Determine the [x, y] coordinate at the center of the cell enclosing the given text.  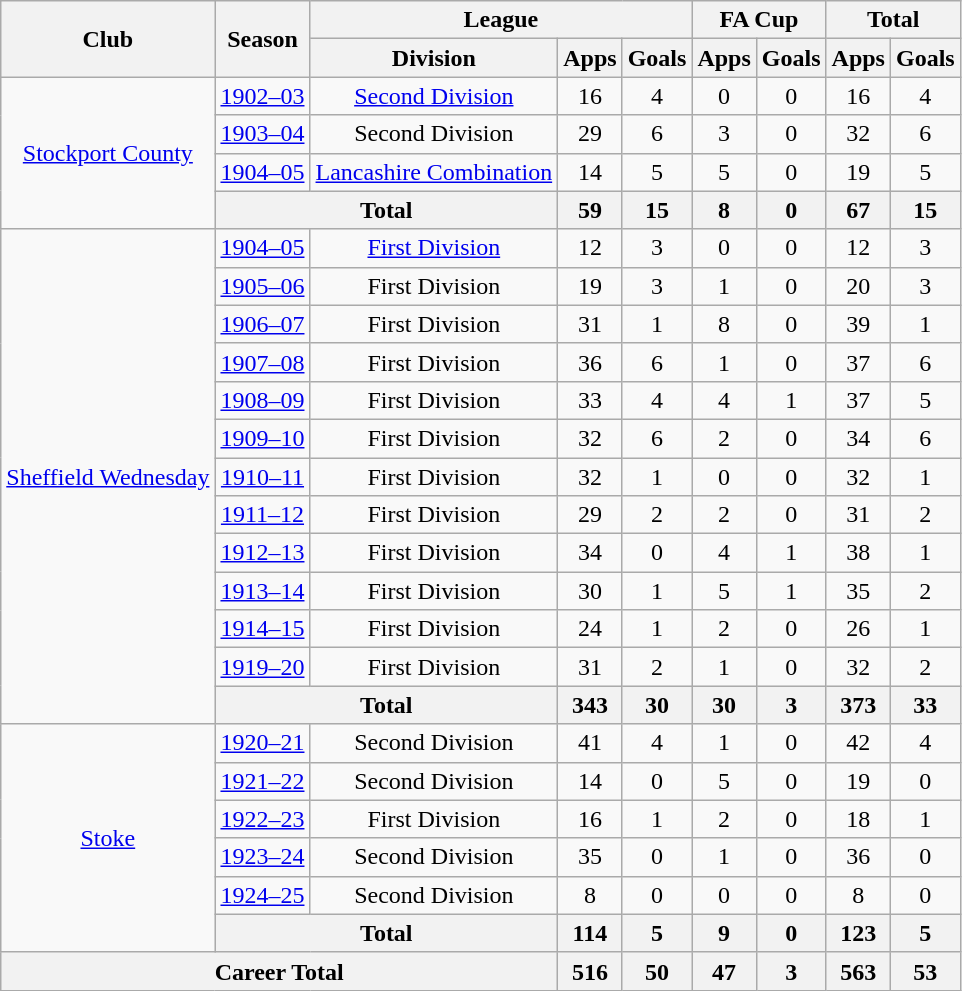
1919–20 [262, 667]
47 [724, 971]
1920–21 [262, 743]
Season [262, 39]
Stoke [108, 838]
343 [590, 705]
1906–07 [262, 324]
1902–03 [262, 96]
50 [657, 971]
41 [590, 743]
18 [858, 819]
1912–13 [262, 553]
39 [858, 324]
Career Total [280, 971]
1909–10 [262, 438]
59 [590, 210]
1911–12 [262, 515]
24 [590, 629]
Stockport County [108, 153]
Division [434, 58]
563 [858, 971]
1922–23 [262, 819]
516 [590, 971]
114 [590, 933]
1907–08 [262, 362]
9 [724, 933]
1924–25 [262, 895]
1910–11 [262, 477]
League [501, 20]
1908–09 [262, 400]
1905–06 [262, 286]
1921–22 [262, 781]
373 [858, 705]
26 [858, 629]
Sheffield Wednesday [108, 476]
1913–14 [262, 591]
20 [858, 286]
67 [858, 210]
1914–15 [262, 629]
Club [108, 39]
Lancashire Combination [434, 172]
1923–24 [262, 857]
38 [858, 553]
53 [925, 971]
1903–04 [262, 134]
123 [858, 933]
42 [858, 743]
FA Cup [759, 20]
